Determine the [X, Y] coordinate at the center of the cell enclosing the given text.  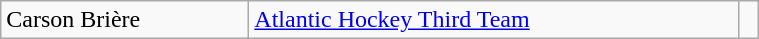
Carson Brière [125, 20]
Atlantic Hockey Third Team [494, 20]
